Locate the cell with the specified text and output its [X, Y] center coordinate. 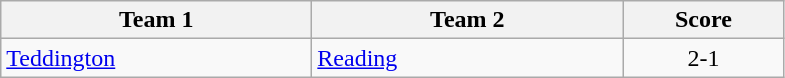
Teddington [156, 58]
Team 1 [156, 20]
Score [704, 20]
Team 2 [468, 20]
2-1 [704, 58]
Reading [468, 58]
